Find where the given text appears and provide that cell's center as (X, Y) coordinate. 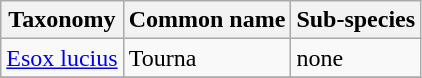
Taxonomy (62, 20)
Common name (207, 20)
Sub-species (356, 20)
none (356, 58)
Esox lucius (62, 58)
Tourna (207, 58)
